Return the (x, y) coordinate for the center point of the cell that contains the specified text.  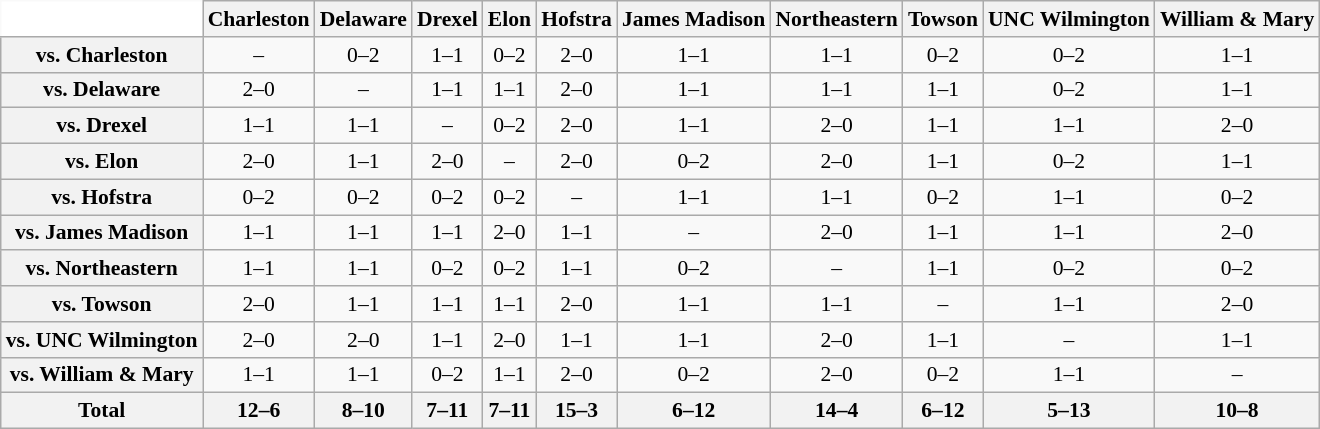
vs. Delaware (102, 90)
12–6 (259, 411)
10–8 (1237, 411)
15–3 (576, 411)
James Madison (694, 19)
William & Mary (1237, 19)
Delaware (364, 19)
vs. UNC Wilmington (102, 340)
Charleston (259, 19)
Northeastern (836, 19)
14–4 (836, 411)
8–10 (364, 411)
UNC Wilmington (1069, 19)
vs. James Madison (102, 233)
vs. Hofstra (102, 197)
Total (102, 411)
Hofstra (576, 19)
vs. William & Mary (102, 375)
vs. Charleston (102, 55)
vs. Drexel (102, 126)
Elon (510, 19)
vs. Towson (102, 304)
vs. Elon (102, 162)
Towson (943, 19)
vs. Northeastern (102, 269)
Drexel (448, 19)
5–13 (1069, 411)
